Return the (x, y) coordinate for the center point of the cell that contains the specified text.  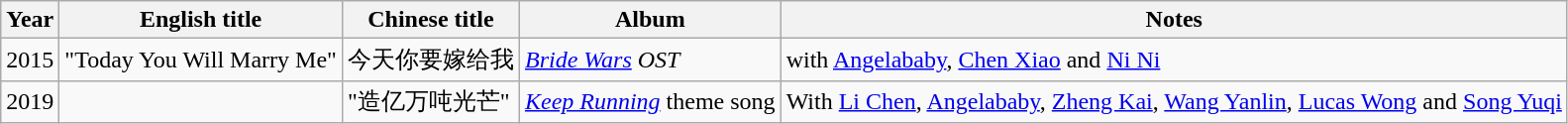
Bride Wars OST (650, 60)
Keep Running theme song (650, 101)
Album (650, 20)
With Li Chen, Angelababy, Zheng Kai, Wang Yanlin, Lucas Wong and Song Yuqi (1174, 101)
English title (201, 20)
"造亿万吨光芒" (430, 101)
with Angelababy, Chen Xiao and Ni Ni (1174, 60)
Chinese title (430, 20)
2019 (30, 101)
Notes (1174, 20)
今天你要嫁给我 (430, 60)
"Today You Will Marry Me" (201, 60)
2015 (30, 60)
Year (30, 20)
